From the cell containing the given text, extract its center point as (x, y) coordinate. 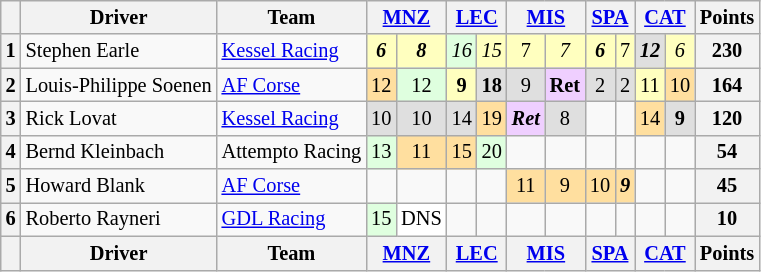
5 (11, 186)
Howard Blank (119, 186)
20 (492, 152)
164 (727, 85)
19 (492, 118)
DNS (421, 219)
Louis-Philippe Soenen (119, 85)
3 (11, 118)
16 (462, 51)
4 (11, 152)
GDL Racing (292, 219)
1 (11, 51)
230 (727, 51)
54 (727, 152)
Attempto Racing (292, 152)
Bernd Kleinbach (119, 152)
45 (727, 186)
120 (727, 118)
Roberto Rayneri (119, 219)
13 (381, 152)
Rick Lovat (119, 118)
Stephen Earle (119, 51)
18 (492, 85)
